Return the [X, Y] coordinate for the center point of the cell that contains the specified text.  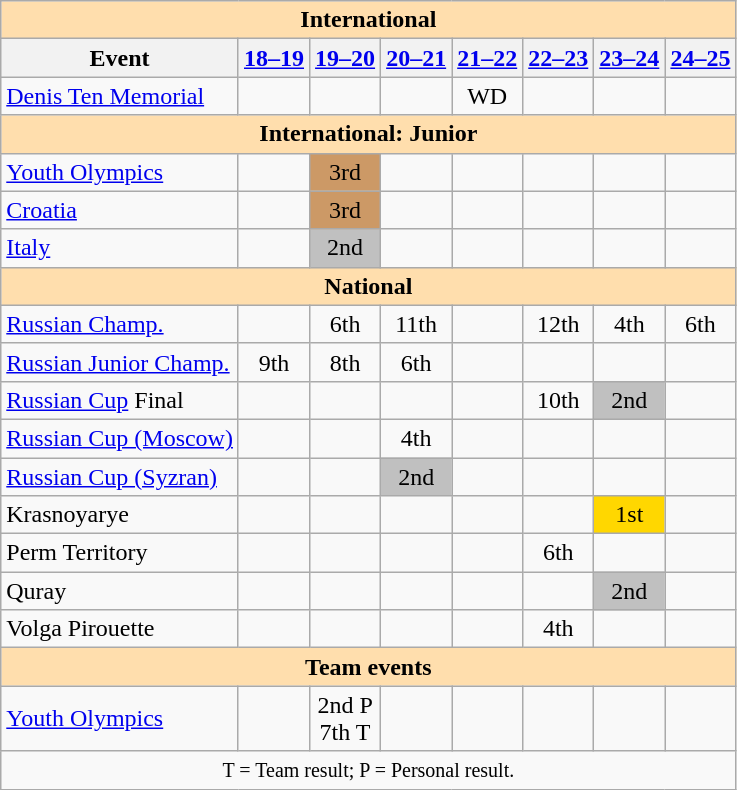
11th [416, 324]
Russian Cup Final [120, 400]
Event [120, 58]
1st [630, 515]
10th [558, 400]
WD [488, 96]
Russian Champ. [120, 324]
23–24 [630, 58]
Croatia [120, 210]
National [368, 286]
Team events [368, 667]
21–22 [488, 58]
T = Team result; P = Personal result. [368, 770]
9th [274, 362]
24–25 [700, 58]
20–21 [416, 58]
18–19 [274, 58]
8th [346, 362]
Perm Territory [120, 553]
12th [558, 324]
Krasnoyarye [120, 515]
Russian Junior Champ. [120, 362]
International: Junior [368, 134]
Quray [120, 591]
International [368, 20]
Denis Ten Memorial [120, 96]
2nd P 7th T [346, 718]
19–20 [346, 58]
22–23 [558, 58]
Russian Cup (Moscow) [120, 438]
Volga Pirouette [120, 629]
Russian Cup (Syzran) [120, 477]
Italy [120, 248]
